Provide the [x, y] coordinate of the cell's center where the given text is located.  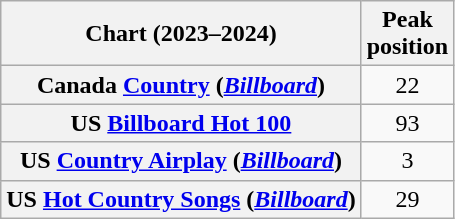
US Billboard Hot 100 [181, 123]
93 [407, 123]
Canada Country (Billboard) [181, 85]
US Hot Country Songs (Billboard) [181, 199]
Chart (2023–2024) [181, 34]
22 [407, 85]
US Country Airplay (Billboard) [181, 161]
29 [407, 199]
3 [407, 161]
Peakposition [407, 34]
